Detect which cell encompasses the target text, then output its (x, y) center coordinate. 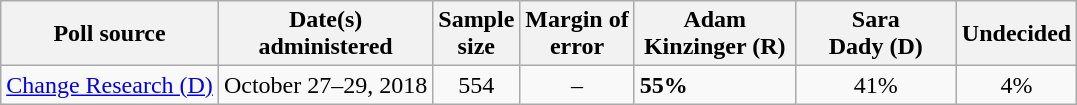
SaraDady (D) (876, 34)
Change Research (D) (110, 85)
4% (1016, 85)
AdamKinzinger (R) (714, 34)
Poll source (110, 34)
554 (476, 85)
Samplesize (476, 34)
Margin oferror (577, 34)
41% (876, 85)
October 27–29, 2018 (325, 85)
Undecided (1016, 34)
55% (714, 85)
Date(s)administered (325, 34)
– (577, 85)
